For the text-containing cell, return its midpoint in (X, Y) coordinate format. 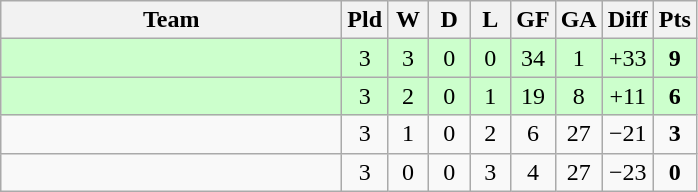
D (450, 20)
W (408, 20)
L (490, 20)
+11 (628, 96)
19 (533, 96)
8 (578, 96)
Pts (674, 20)
−21 (628, 134)
Pld (365, 20)
4 (533, 172)
34 (533, 58)
GF (533, 20)
Diff (628, 20)
9 (674, 58)
−23 (628, 172)
+33 (628, 58)
Team (172, 20)
GA (578, 20)
